Return (X, Y) of the center of cell containing provided text 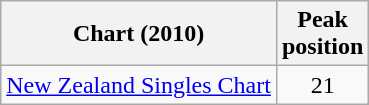
Chart (2010) (139, 34)
Peakposition (322, 34)
New Zealand Singles Chart (139, 85)
21 (322, 85)
